Identify which cell holds the provided text, then report its (x, y) central coordinate. 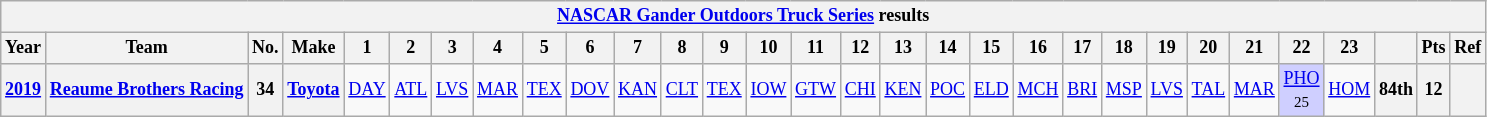
KAN (638, 90)
17 (1082, 48)
No. (266, 48)
18 (1124, 48)
84th (1396, 90)
15 (991, 48)
5 (544, 48)
21 (1254, 48)
Make (314, 48)
CHI (860, 90)
8 (682, 48)
1 (367, 48)
KEN (903, 90)
Team (146, 48)
3 (452, 48)
22 (1302, 48)
10 (768, 48)
DAY (367, 90)
2019 (24, 90)
23 (1350, 48)
6 (590, 48)
Pts (1434, 48)
4 (498, 48)
13 (903, 48)
BRI (1082, 90)
TAL (1208, 90)
DOV (590, 90)
ATL (411, 90)
IOW (768, 90)
ELD (991, 90)
20 (1208, 48)
NASCAR Gander Outdoors Truck Series results (744, 16)
9 (724, 48)
Reaume Brothers Racing (146, 90)
POC (948, 90)
CLT (682, 90)
MSP (1124, 90)
11 (816, 48)
19 (1166, 48)
7 (638, 48)
MCH (1038, 90)
GTW (816, 90)
Year (24, 48)
Ref (1468, 48)
2 (411, 48)
14 (948, 48)
34 (266, 90)
HOM (1350, 90)
PHO25 (1302, 90)
16 (1038, 48)
Toyota (314, 90)
